Output the (x, y) coordinate of the center of the cell containing the given text.  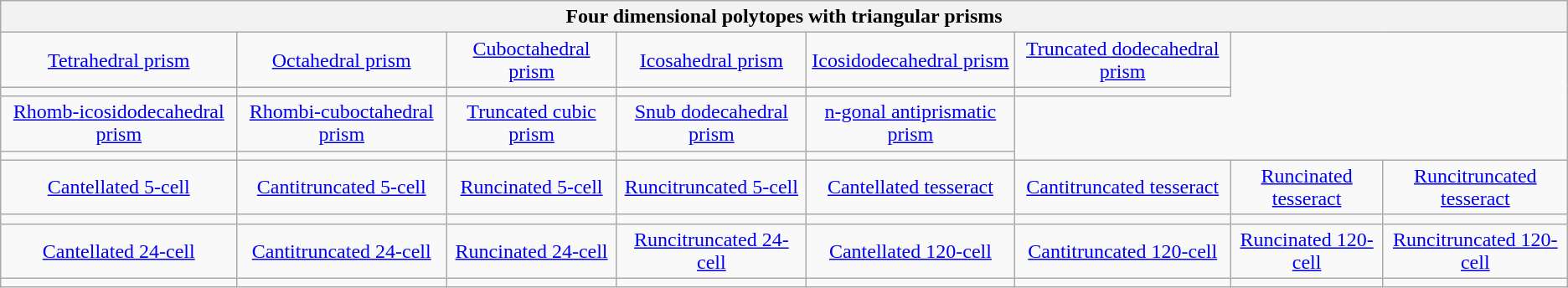
Runcinated 120-cell (1307, 251)
Runcitruncated 120-cell (1475, 251)
Cantitruncated tesseract (1122, 188)
Runcinated tesseract (1307, 188)
Runcitruncated tesseract (1475, 188)
Runcinated 24-cell (532, 251)
Cantellated 5-cell (119, 188)
Octahedral prism (342, 60)
Icosahedral prism (711, 60)
n-gonal antiprismatic prism (910, 124)
Cantellated tesseract (910, 188)
Cantitruncated 24-cell (342, 251)
Tetrahedral prism (119, 60)
Icosidodecahedral prism (910, 60)
Runcinated 5-cell (532, 188)
Snub dodecahedral prism (711, 124)
Cantitruncated 120-cell (1122, 251)
Cantellated 24-cell (119, 251)
Four dimensional polytopes with triangular prisms (784, 17)
Cuboctahedral prism (532, 60)
Runcitruncated 24-cell (711, 251)
Cantitruncated 5-cell (342, 188)
Runcitruncated 5-cell (711, 188)
Truncated cubic prism (532, 124)
Rhomb-icosidodecahedral prism (119, 124)
Cantellated 120-cell (910, 251)
Truncated dodecahedral prism (1122, 60)
Rhombi-cuboctahedral prism (342, 124)
